Scan for the cell matching the given text and deliver its (X, Y) coordinate at center. 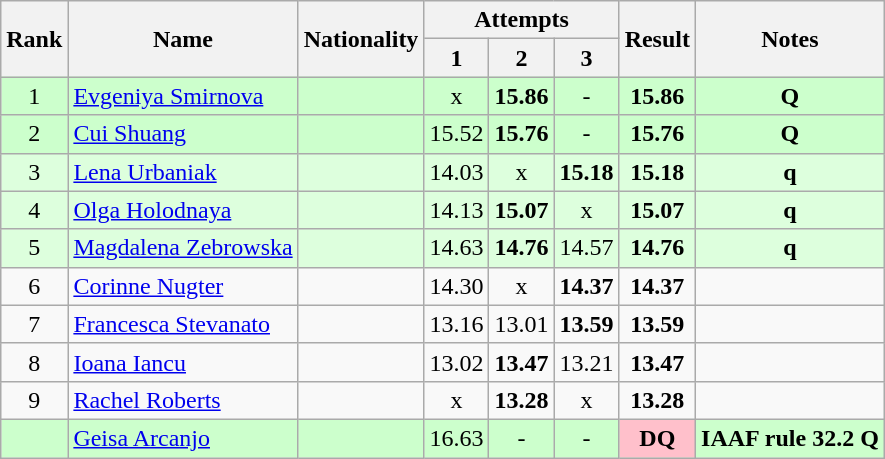
Notes (790, 39)
13.01 (522, 324)
14.03 (456, 172)
13.21 (586, 362)
Rank (34, 39)
IAAF rule 32.2 Q (790, 438)
Magdalena Zebrowska (183, 248)
Olga Holodnaya (183, 210)
9 (34, 400)
DQ (657, 438)
14.30 (456, 286)
Francesca Stevanato (183, 324)
15.52 (456, 134)
Corinne Nugter (183, 286)
4 (34, 210)
Attempts (522, 20)
Cui Shuang (183, 134)
14.63 (456, 248)
5 (34, 248)
14.13 (456, 210)
16.63 (456, 438)
Rachel Roberts (183, 400)
Lena Urbaniak (183, 172)
Name (183, 39)
8 (34, 362)
6 (34, 286)
Result (657, 39)
Nationality (361, 39)
Geisa Arcanjo (183, 438)
13.16 (456, 324)
Ioana Iancu (183, 362)
13.02 (456, 362)
7 (34, 324)
14.57 (586, 248)
Evgeniya Smirnova (183, 96)
